Provide the (X, Y) coordinate of the cell's center where the given text is located.  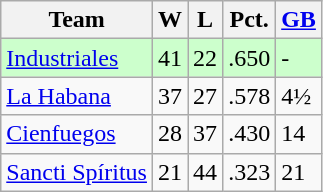
Sancti Spíritus (77, 172)
W (170, 20)
.323 (250, 172)
44 (206, 172)
Industriales (77, 58)
22 (206, 58)
Cienfuegos (77, 134)
14 (299, 134)
- (299, 58)
.578 (250, 96)
Team (77, 20)
41 (170, 58)
Pct. (250, 20)
GB (299, 20)
27 (206, 96)
28 (170, 134)
4½ (299, 96)
.650 (250, 58)
L (206, 20)
.430 (250, 134)
La Habana (77, 96)
